Output the [X, Y] coordinate of the center of the cell containing the given text.  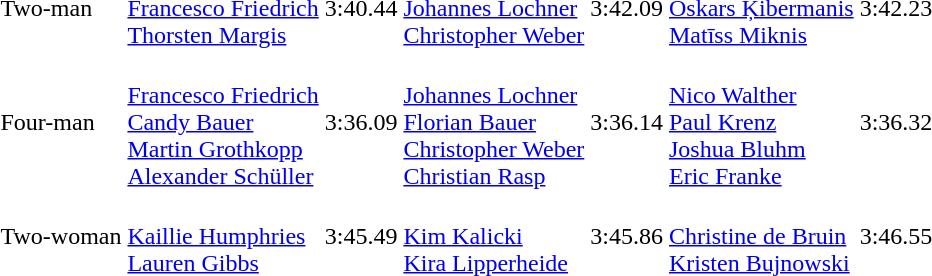
3:36.14 [627, 122]
Nico WaltherPaul KrenzJoshua BluhmEric Franke [762, 122]
Johannes LochnerFlorian BauerChristopher WeberChristian Rasp [494, 122]
3:36.09 [361, 122]
Francesco FriedrichCandy BauerMartin GrothkoppAlexander Schüller [223, 122]
